Find where the given text appears and provide that cell's center as (X, Y) coordinate. 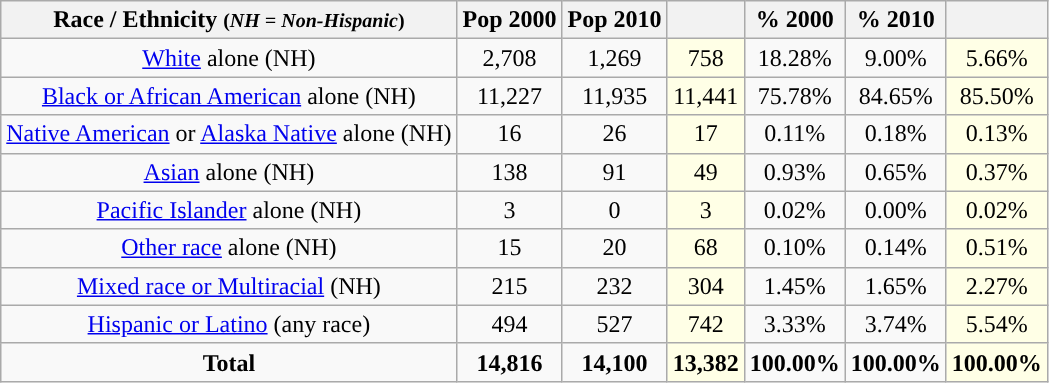
68 (706, 248)
0 (614, 210)
11,935 (614, 96)
14,100 (614, 362)
742 (706, 324)
20 (614, 248)
85.50% (996, 96)
0.51% (996, 248)
215 (510, 286)
1,269 (614, 58)
494 (510, 324)
26 (614, 134)
3.33% (794, 324)
138 (510, 172)
0.13% (996, 134)
18.28% (794, 58)
0.93% (794, 172)
White alone (NH) (229, 58)
49 (706, 172)
1.45% (794, 286)
0.65% (896, 172)
758 (706, 58)
9.00% (896, 58)
Black or African American alone (NH) (229, 96)
0.18% (896, 134)
0.11% (794, 134)
% 2010 (896, 20)
13,382 (706, 362)
Other race alone (NH) (229, 248)
2.27% (996, 286)
14,816 (510, 362)
11,441 (706, 96)
304 (706, 286)
3.74% (896, 324)
2,708 (510, 58)
15 (510, 248)
16 (510, 134)
% 2000 (794, 20)
11,227 (510, 96)
Pop 2010 (614, 20)
0.00% (896, 210)
1.65% (896, 286)
Asian alone (NH) (229, 172)
Pop 2000 (510, 20)
527 (614, 324)
91 (614, 172)
Pacific Islander alone (NH) (229, 210)
Total (229, 362)
232 (614, 286)
75.78% (794, 96)
0.37% (996, 172)
Hispanic or Latino (any race) (229, 324)
0.10% (794, 248)
5.54% (996, 324)
84.65% (896, 96)
17 (706, 134)
0.14% (896, 248)
Race / Ethnicity (NH = Non-Hispanic) (229, 20)
Mixed race or Multiracial (NH) (229, 286)
5.66% (996, 58)
Native American or Alaska Native alone (NH) (229, 134)
